Identify which cell holds the provided text, then report its (x, y) central coordinate. 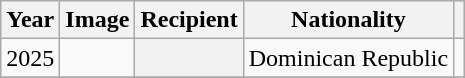
Nationality (348, 20)
2025 (30, 58)
Dominican Republic (348, 58)
Year (30, 20)
Recipient (189, 20)
Image (98, 20)
